Detect which cell encompasses the target text, then output its (X, Y) center coordinate. 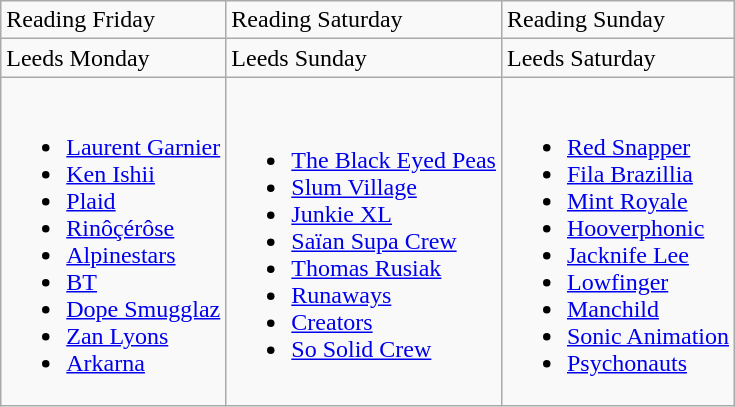
Laurent GarnierKen IshiiPlaidRinôçérôseAlpinestarsBTDope SmugglazZan LyonsArkarna (114, 242)
Leeds Monday (114, 58)
Leeds Saturday (618, 58)
Reading Friday (114, 20)
Red SnapperFila BrazilliaMint RoyaleHooverphonicJacknife LeeLowfingerManchildSonic AnimationPsychonauts (618, 242)
Reading Sunday (618, 20)
Leeds Sunday (364, 58)
The Black Eyed PeasSlum VillageJunkie XLSaïan Supa CrewThomas RusiakRunawaysCreatorsSo Solid Crew (364, 242)
Reading Saturday (364, 20)
